Output the (X, Y) coordinate of the center of the cell containing the given text.  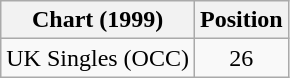
Position (241, 20)
UK Singles (OCC) (98, 58)
26 (241, 58)
Chart (1999) (98, 20)
